Scan for the cell matching the given text and deliver its [X, Y] coordinate at center. 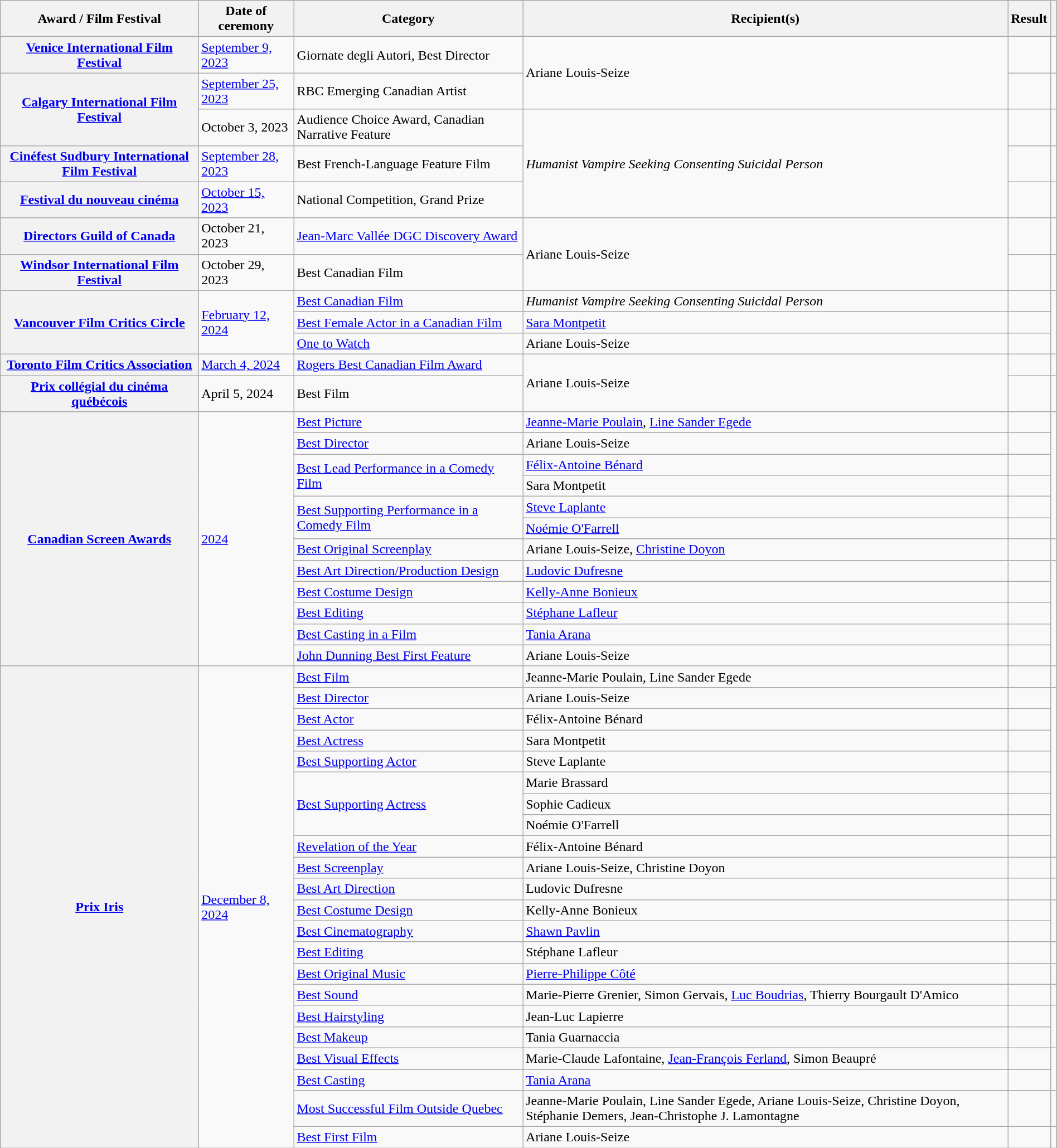
Most Successful Film Outside Quebec [408, 1109]
Best Art Direction [408, 889]
Best Female Actor in a Canadian Film [408, 322]
Rogers Best Canadian Film Award [408, 364]
National Competition, Grand Prize [408, 200]
Cinéfest Sudbury International Film Festival [99, 164]
Best Casting [408, 1079]
Calgary International Film Festival [99, 109]
Canadian Screen Awards [99, 539]
Date of ceremony [246, 19]
Audience Choice Award, Canadian Narrative Feature [408, 127]
Best French-Language Feature Film [408, 164]
One to Watch [408, 343]
Windsor International Film Festival [99, 272]
Best Screenplay [408, 868]
Vancouver Film Critics Circle [99, 322]
December 8, 2024 [246, 907]
March 4, 2024 [246, 364]
Jean-Marc Vallée DGC Discovery Award [408, 236]
September 28, 2023 [246, 164]
RBC Emerging Canadian Artist [408, 91]
Marie Brassard [765, 783]
Best Makeup [408, 1037]
Best Original Music [408, 974]
October 21, 2023 [246, 236]
Result [1029, 19]
Jean-Luc Lapierre [765, 1016]
Best Supporting Performance in a Comedy Film [408, 518]
Pierre-Philippe Côté [765, 974]
Best Original Screenplay [408, 549]
February 12, 2024 [246, 322]
Toronto Film Critics Association [99, 364]
Giornate degli Autori, Best Director [408, 55]
Marie-Pierre Grenier, Simon Gervais, Luc Boudrias, Thierry Bourgault D'Amico [765, 995]
Best Actress [408, 741]
Prix Iris [99, 907]
Best Hairstyling [408, 1016]
Best Lead Performance in a Comedy Film [408, 475]
Venice International Film Festival [99, 55]
John Dunning Best First Feature [408, 655]
Best Picture [408, 422]
Best Visual Effects [408, 1058]
Best Actor [408, 719]
Category [408, 19]
Best Art Direction/Production Design [408, 571]
October 3, 2023 [246, 127]
Best Casting in a Film [408, 634]
Directors Guild of Canada [99, 236]
September 25, 2023 [246, 91]
Festival du nouveau cinéma [99, 200]
April 5, 2024 [246, 393]
Prix collégial du cinéma québécois [99, 393]
September 9, 2023 [246, 55]
Best Sound [408, 995]
Best Supporting Actor [408, 762]
Best Cinematography [408, 931]
Best Supporting Actress [408, 804]
Award / Film Festival [99, 19]
October 29, 2023 [246, 272]
Recipient(s) [765, 19]
Jeanne-Marie Poulain, Line Sander Egede, Ariane Louis-Seize, Christine Doyon, Stéphanie Demers, Jean-Christophe J. Lamontagne [765, 1109]
Sophie Cadieux [765, 804]
October 15, 2023 [246, 200]
Revelation of the Year [408, 847]
Best First Film [408, 1137]
Tania Guarnaccia [765, 1037]
2024 [246, 539]
Marie-Claude Lafontaine, Jean-François Ferland, Simon Beaupré [765, 1058]
Shawn Pavlin [765, 931]
